For the text-containing cell, return its midpoint in (X, Y) coordinate format. 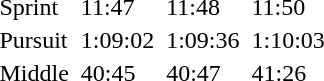
1:09:36 (203, 40)
1:09:02 (117, 40)
